Scan for the cell matching the given text and deliver its (x, y) coordinate at center. 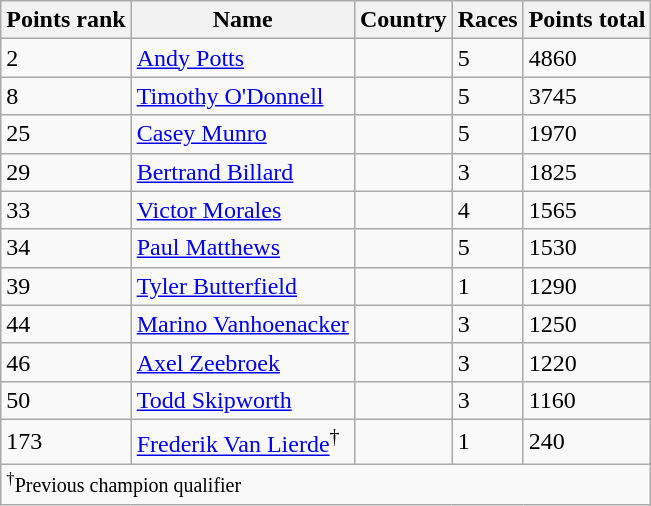
1970 (587, 134)
†Previous champion qualifier (326, 484)
173 (66, 442)
Victor Morales (242, 210)
Marino Vanhoenacker (242, 324)
Races (488, 20)
Andy Potts (242, 58)
39 (66, 286)
Country (403, 20)
4860 (587, 58)
1825 (587, 172)
240 (587, 442)
1220 (587, 362)
2 (66, 58)
34 (66, 248)
46 (66, 362)
3745 (587, 96)
Timothy O'Donnell (242, 96)
50 (66, 400)
Todd Skipworth (242, 400)
Tyler Butterfield (242, 286)
Points total (587, 20)
Name (242, 20)
Frederik Van Lierde† (242, 442)
Points rank (66, 20)
25 (66, 134)
1250 (587, 324)
1565 (587, 210)
1290 (587, 286)
Axel Zeebroek (242, 362)
Paul Matthews (242, 248)
44 (66, 324)
Bertrand Billard (242, 172)
29 (66, 172)
1530 (587, 248)
33 (66, 210)
4 (488, 210)
8 (66, 96)
Casey Munro (242, 134)
1160 (587, 400)
